Identify which cell holds the provided text, then report its (X, Y) central coordinate. 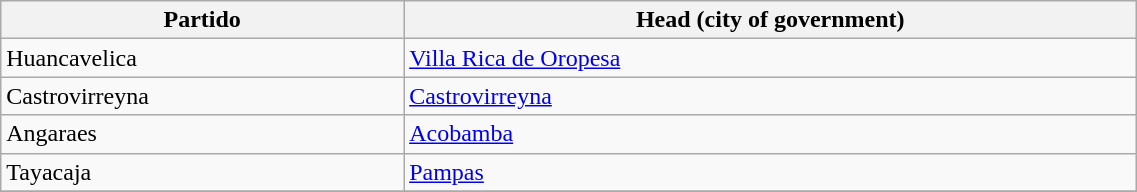
Villa Rica de Oropesa (770, 58)
Tayacaja (202, 172)
Pampas (770, 172)
Angaraes (202, 134)
Partido (202, 20)
Acobamba (770, 134)
Huancavelica (202, 58)
Head (city of government) (770, 20)
